Search for the cell housing the specified text and yield its (X, Y) center coordinate. 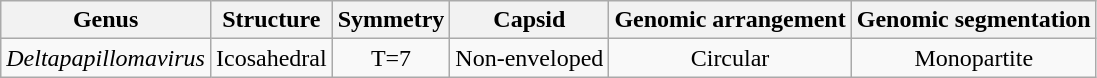
Non-enveloped (530, 58)
Circular (730, 58)
Genus (106, 20)
Monopartite (974, 58)
Genomic arrangement (730, 20)
Structure (271, 20)
T=7 (391, 58)
Deltapapillomavirus (106, 58)
Capsid (530, 20)
Icosahedral (271, 58)
Symmetry (391, 20)
Genomic segmentation (974, 20)
